Capture the cell that displays the provided text and extract its [x, y] central coordinate. 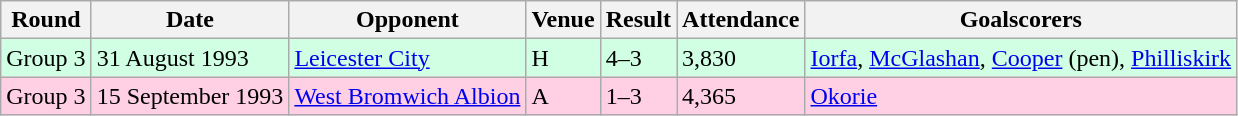
Round [46, 20]
West Bromwich Albion [408, 96]
Result [638, 20]
H [563, 58]
Iorfa, McGlashan, Cooper (pen), Philliskirk [1021, 58]
Date [190, 20]
4,365 [741, 96]
Opponent [408, 20]
A [563, 96]
3,830 [741, 58]
31 August 1993 [190, 58]
Leicester City [408, 58]
Venue [563, 20]
4–3 [638, 58]
Goalscorers [1021, 20]
15 September 1993 [190, 96]
Okorie [1021, 96]
1–3 [638, 96]
Attendance [741, 20]
